Find where the given text appears and provide that cell's center as (X, Y) coordinate. 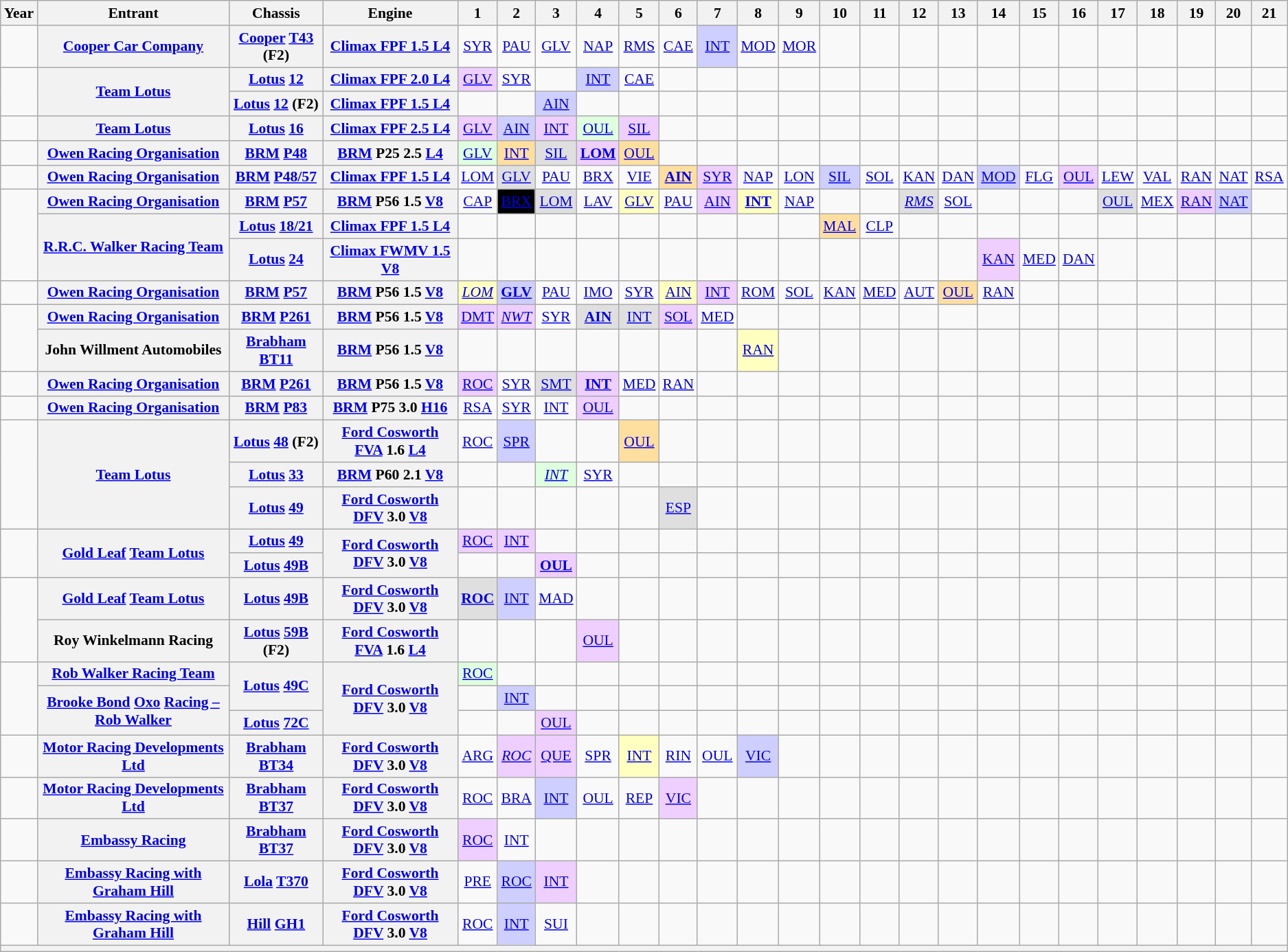
MAL (839, 227)
BRM P48 (276, 153)
Lotus 16 (276, 128)
VAL (1157, 177)
Chassis (276, 13)
Cooper Car Company (133, 47)
VIE (639, 177)
ROM (758, 293)
16 (1078, 13)
IMO (598, 293)
Lotus 48 (F2) (276, 441)
1 (477, 13)
Hill GH1 (276, 925)
Climax FWMV 1.5 V8 (390, 260)
ESP (679, 508)
BRM P83 (276, 408)
Roy Winkelmann Racing (133, 640)
Brabham BT11 (276, 350)
BRA (517, 798)
BRM P48/57 (276, 177)
Entrant (133, 13)
CAP (477, 202)
Lotus 59B (F2) (276, 640)
MEX (1157, 202)
3 (556, 13)
7 (717, 13)
SUI (556, 925)
Climax FPF 2.5 L4 (390, 128)
11 (879, 13)
PRE (477, 882)
REP (639, 798)
AUT (919, 293)
DMT (477, 317)
4 (598, 13)
SMT (556, 384)
MAD (556, 599)
8 (758, 13)
17 (1118, 13)
RIN (679, 756)
John Willment Automobiles (133, 350)
Brooke Bond Oxo Racing – Rob Walker (133, 710)
Embassy Racing (133, 841)
Lotus 24 (276, 260)
BRM P60 2.1 V8 (390, 475)
15 (1039, 13)
NWT (517, 317)
Lotus 72C (276, 723)
Lotus 49C (276, 685)
R.R.C. Walker Racing Team (133, 247)
12 (919, 13)
ARG (477, 756)
Cooper T43 (F2) (276, 47)
5 (639, 13)
FLG (1039, 177)
19 (1197, 13)
21 (1269, 13)
Rob Walker Racing Team (133, 674)
2 (517, 13)
LAV (598, 202)
9 (800, 13)
LEW (1118, 177)
BRM P75 3.0 H16 (390, 408)
Engine (390, 13)
Lotus 12 (276, 80)
Climax FPF 2.0 L4 (390, 80)
QUE (556, 756)
20 (1233, 13)
Lotus 18/21 (276, 227)
CLP (879, 227)
18 (1157, 13)
Lotus 33 (276, 475)
LON (800, 177)
6 (679, 13)
13 (958, 13)
BRM P25 2.5 L4 (390, 153)
Brabham BT34 (276, 756)
MOR (800, 47)
Lola T370 (276, 882)
14 (999, 13)
Year (19, 13)
10 (839, 13)
Lotus 12 (F2) (276, 104)
